Return the [x, y] coordinate for the center point of the cell that contains the specified text.  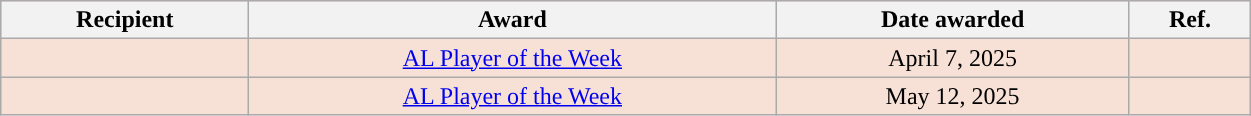
Award [512, 20]
Recipient [125, 20]
Date awarded [952, 20]
Ref. [1190, 20]
May 12, 2025 [952, 96]
April 7, 2025 [952, 58]
